Locate the cell with the specified text and output its [x, y] center coordinate. 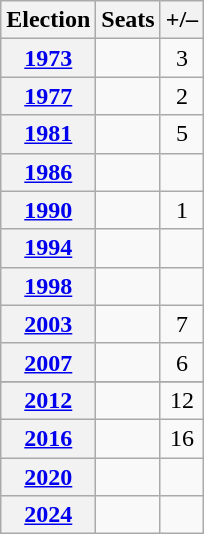
5 [182, 134]
2016 [48, 438]
Election [48, 20]
2020 [48, 477]
2012 [48, 400]
12 [182, 400]
6 [182, 362]
1973 [48, 58]
1 [182, 210]
7 [182, 324]
3 [182, 58]
2007 [48, 362]
Seats [128, 20]
+/– [182, 20]
2024 [48, 515]
1994 [48, 248]
1990 [48, 210]
1977 [48, 96]
1981 [48, 134]
2 [182, 96]
1998 [48, 286]
16 [182, 438]
2003 [48, 324]
1986 [48, 172]
